Return [x, y] of the center of cell containing provided text 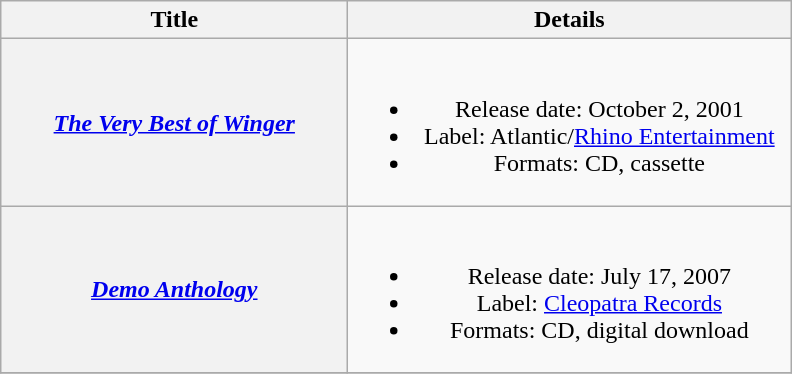
The Very Best of Winger [174, 122]
Details [570, 20]
Title [174, 20]
Release date: October 2, 2001Label: Atlantic/Rhino EntertainmentFormats: CD, cassette [570, 122]
Demo Anthology [174, 290]
Release date: July 17, 2007Label: Cleopatra RecordsFormats: CD, digital download [570, 290]
